Find where the given text appears and provide that cell's center as (x, y) coordinate. 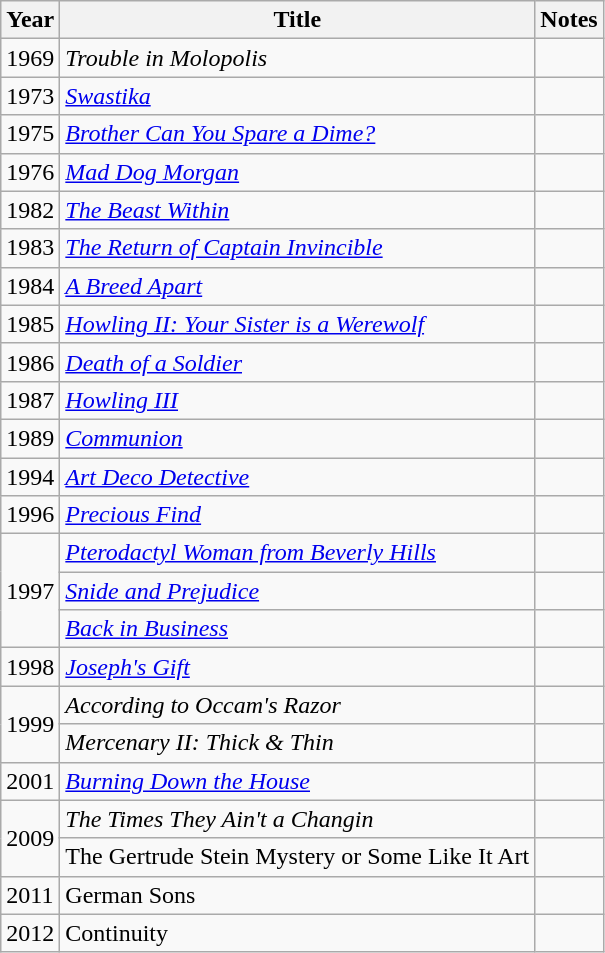
1989 (30, 438)
1976 (30, 172)
Mercenary II: Thick & Thin (298, 743)
1998 (30, 667)
2009 (30, 838)
1994 (30, 477)
Brother Can You Spare a Dime? (298, 134)
According to Occam's Razor (298, 705)
The Return of Captain Invincible (298, 248)
Howling II: Your Sister is a Werewolf (298, 324)
Back in Business (298, 629)
Joseph's Gift (298, 667)
1973 (30, 96)
The Times They Ain't a Changin (298, 819)
1987 (30, 400)
Notes (569, 20)
The Beast Within (298, 210)
Year (30, 20)
German Sons (298, 895)
Communion (298, 438)
1996 (30, 515)
Swastika (298, 96)
2012 (30, 933)
1984 (30, 286)
1983 (30, 248)
Pterodactyl Woman from Beverly Hills (298, 553)
The Gertrude Stein Mystery or Some Like It Art (298, 857)
Burning Down the House (298, 781)
1985 (30, 324)
1999 (30, 724)
A Breed Apart (298, 286)
Snide and Prejudice (298, 591)
Art Deco Detective (298, 477)
2001 (30, 781)
2011 (30, 895)
1975 (30, 134)
Precious Find (298, 515)
Mad Dog Morgan (298, 172)
1969 (30, 58)
1997 (30, 591)
Death of a Soldier (298, 362)
Howling III (298, 400)
Trouble in Molopolis (298, 58)
1982 (30, 210)
Continuity (298, 933)
1986 (30, 362)
Title (298, 20)
